Determine the [X, Y] coordinate at the center of the cell enclosing the given text.  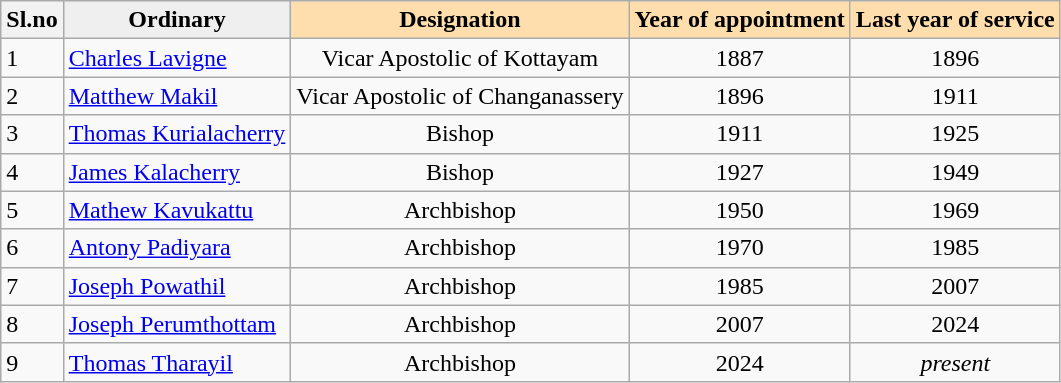
3 [32, 134]
6 [32, 248]
Joseph Powathil [177, 286]
1925 [955, 134]
1 [32, 58]
Matthew Makil [177, 96]
Vicar Apostolic of Changanassery [460, 96]
Mathew Kavukattu [177, 210]
1887 [740, 58]
4 [32, 172]
1970 [740, 248]
9 [32, 362]
Charles Lavigne [177, 58]
8 [32, 324]
Year of appointment [740, 20]
1927 [740, 172]
5 [32, 210]
Thomas Tharayil [177, 362]
7 [32, 286]
Antony Padiyara [177, 248]
James Kalacherry [177, 172]
1949 [955, 172]
1969 [955, 210]
Sl.no [32, 20]
present [955, 362]
2 [32, 96]
Designation [460, 20]
Thomas Kurialacherry [177, 134]
1950 [740, 210]
Ordinary [177, 20]
Vicar Apostolic of Kottayam [460, 58]
Last year of service [955, 20]
Joseph Perumthottam [177, 324]
